Output the (x, y) coordinate of the center of the cell containing the given text.  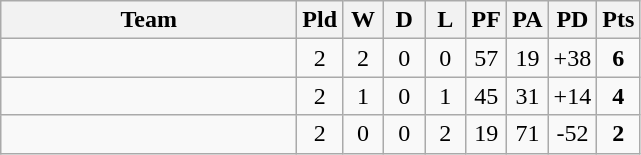
PF (486, 20)
PA (528, 20)
57 (486, 58)
71 (528, 134)
Team (149, 20)
Pts (618, 20)
31 (528, 96)
6 (618, 58)
4 (618, 96)
+38 (572, 58)
-52 (572, 134)
45 (486, 96)
L (446, 20)
+14 (572, 96)
D (404, 20)
PD (572, 20)
W (364, 20)
Pld (320, 20)
